Find where the given text appears and provide that cell's center as [X, Y] coordinate. 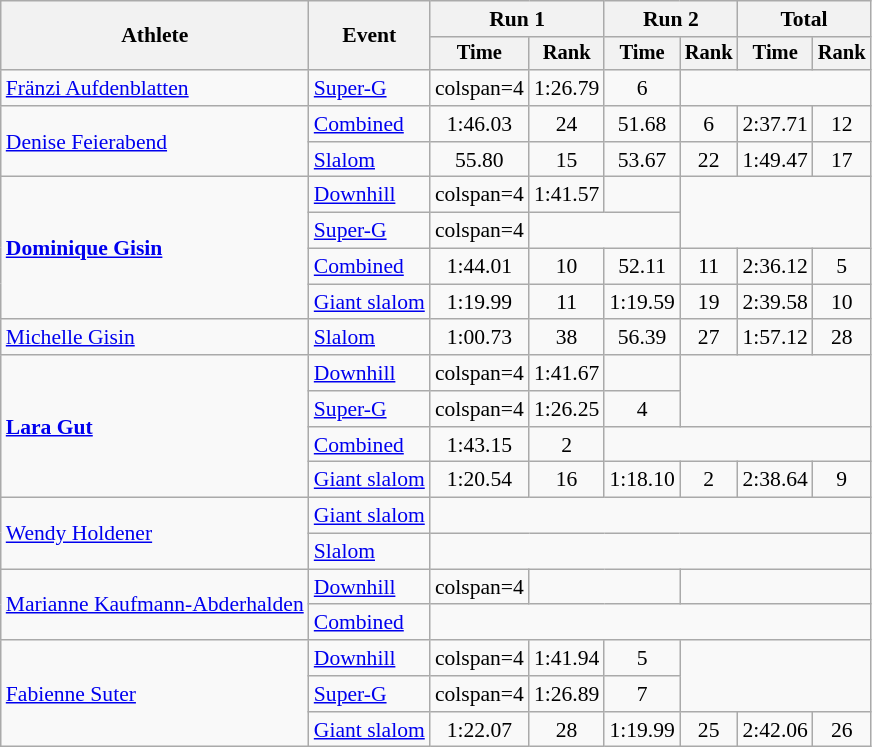
Lara Gut [155, 426]
2:36.12 [774, 267]
19 [709, 302]
16 [566, 480]
52.11 [642, 267]
7 [642, 694]
1:19.59 [642, 302]
Denise Feierabend [155, 142]
17 [842, 160]
1:43.15 [480, 445]
1:41.67 [566, 373]
1:26.89 [566, 694]
1:49.47 [774, 160]
Run 2 [670, 19]
1:26.79 [566, 88]
1:41.94 [566, 658]
27 [709, 338]
28 [842, 338]
24 [566, 124]
1:44.01 [480, 267]
1:18.10 [642, 480]
51.68 [642, 124]
38 [566, 338]
2:39.58 [774, 302]
Athlete [155, 36]
Marianne Kaufmann-Abderhalden [155, 604]
55.80 [480, 160]
Dominique Gisin [155, 248]
Event [370, 36]
1:41.57 [566, 195]
Run 1 [518, 19]
15 [566, 160]
1:57.12 [774, 338]
1:00.73 [480, 338]
1:20.54 [480, 480]
2:37.71 [774, 124]
Michelle Gisin [155, 338]
2:38.64 [774, 480]
56.39 [642, 338]
Fränzi Aufdenblatten [155, 88]
9 [842, 480]
4 [642, 409]
22 [709, 160]
1:26.25 [566, 409]
12 [842, 124]
1:19.99 [480, 302]
1:46.03 [480, 124]
Wendy Holdener [155, 534]
Total [804, 19]
53.67 [642, 160]
Fabienne Suter [155, 694]
